Output the [x, y] coordinate of the center of the cell containing the given text.  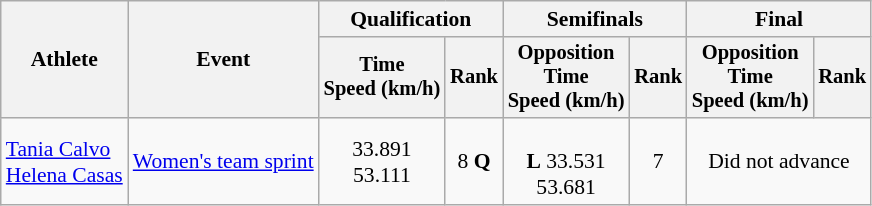
Athlete [64, 60]
33.89153.111 [382, 162]
Semifinals [595, 19]
Event [224, 60]
Did not advance [779, 162]
Qualification [411, 19]
Women's team sprint [224, 162]
L 33.53153.681 [566, 162]
8 Q [474, 162]
7 [658, 162]
Tania CalvoHelena Casas [64, 162]
Final [779, 19]
TimeSpeed (km/h) [382, 78]
